Search for the cell housing the specified text and yield its [x, y] center coordinate. 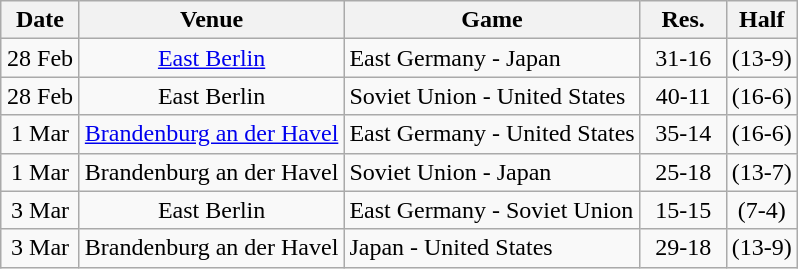
35-14 [683, 134]
29-18 [683, 248]
Res. [683, 20]
Date [40, 20]
East Germany - Soviet Union [492, 210]
Venue [212, 20]
Japan - United States [492, 248]
(7-4) [762, 210]
Soviet Union - United States [492, 96]
15-15 [683, 210]
(13-7) [762, 172]
Soviet Union - Japan [492, 172]
31-16 [683, 58]
Half [762, 20]
East Germany - United States [492, 134]
40-11 [683, 96]
Game [492, 20]
25-18 [683, 172]
East Germany - Japan [492, 58]
